Find where the given text appears and provide that cell's center as [X, Y] coordinate. 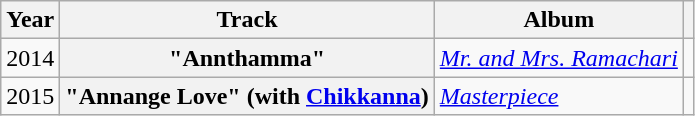
Track [247, 20]
2014 [30, 58]
Mr. and Mrs. Ramachari [558, 58]
"Annthamma" [247, 58]
"Annange Love" (with Chikkanna) [247, 96]
Masterpiece [558, 96]
Album [558, 20]
Year [30, 20]
2015 [30, 96]
